Locate the cell with the specified text and output its (X, Y) center coordinate. 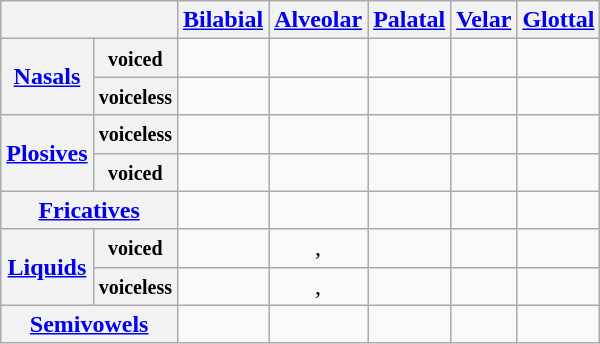
Nasals (47, 77)
Semivowels (90, 324)
Liquids (47, 267)
Alveolar (318, 20)
Plosives (47, 153)
Bilabial (222, 20)
Velar (484, 20)
Palatal (410, 20)
Fricatives (90, 210)
Glottal (558, 20)
